Return the [X, Y] coordinate for the center point of the cell that contains the specified text.  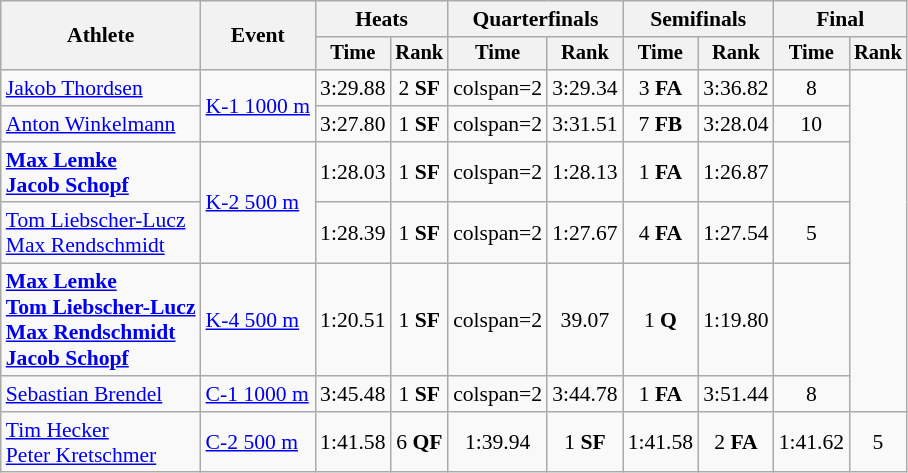
K-1 1000 m [258, 106]
2 SF [420, 88]
1:27.54 [736, 234]
3:45.48 [352, 394]
2 FA [736, 442]
3:31.51 [584, 124]
3:29.88 [352, 88]
Quarterfinals [536, 19]
4 FA [660, 234]
Max LemkeTom Liebscher-LuczMax RendschmidtJacob Schopf [101, 320]
3:29.34 [584, 88]
10 [812, 124]
1:28.03 [352, 172]
Tim HeckerPeter Kretschmer [101, 442]
1:27.67 [584, 234]
1:41.62 [812, 442]
Semifinals [698, 19]
1 Q [660, 320]
3 FA [660, 88]
Athlete [101, 36]
C-2 500 m [258, 442]
Max LemkeJacob Schopf [101, 172]
7 FB [660, 124]
1:19.80 [736, 320]
Sebastian Brendel [101, 394]
Final [840, 19]
3:28.04 [736, 124]
1:20.51 [352, 320]
3:36.82 [736, 88]
Jakob Thordsen [101, 88]
K-2 500 m [258, 203]
1:26.87 [736, 172]
Event [258, 36]
6 QF [420, 442]
Anton Winkelmann [101, 124]
3:44.78 [584, 394]
39.07 [584, 320]
1:39.94 [498, 442]
1:28.13 [584, 172]
3:27.80 [352, 124]
1:28.39 [352, 234]
K-4 500 m [258, 320]
3:51.44 [736, 394]
Tom Liebscher-LuczMax Rendschmidt [101, 234]
C-1 1000 m [258, 394]
Heats [382, 19]
